Find where the given text appears and provide that cell's center as [x, y] coordinate. 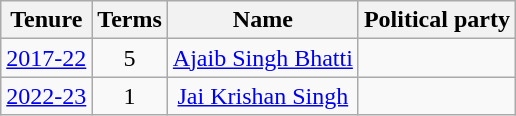
5 [130, 58]
Terms [130, 20]
Jai Krishan Singh [262, 96]
2017-22 [46, 58]
2022-23 [46, 96]
Ajaib Singh Bhatti [262, 58]
1 [130, 96]
Name [262, 20]
Tenure [46, 20]
Political party [436, 20]
